Determine the (X, Y) coordinate at the center of the cell enclosing the given text.  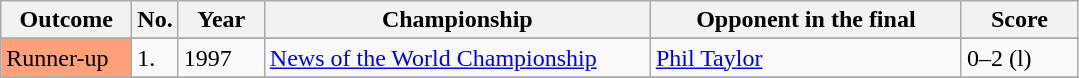
Phil Taylor (806, 58)
Opponent in the final (806, 20)
Score (1019, 20)
Outcome (66, 20)
No. (155, 20)
0–2 (l) (1019, 58)
1. (155, 58)
Year (221, 20)
Runner-up (66, 58)
1997 (221, 58)
News of the World Championship (457, 58)
Championship (457, 20)
